Search for the cell housing the specified text and yield its [X, Y] center coordinate. 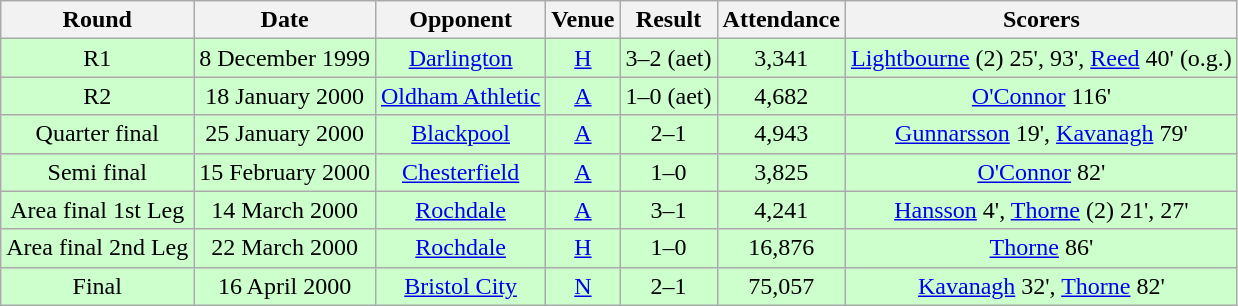
Result [668, 20]
Venue [583, 20]
R2 [98, 96]
Quarter final [98, 134]
3,825 [781, 172]
O'Connor 82' [1041, 172]
Area final 2nd Leg [98, 248]
Final [98, 286]
Kavanagh 32', Thorne 82' [1041, 286]
14 March 2000 [285, 210]
25 January 2000 [285, 134]
1–0 (aet) [668, 96]
Thorne 86' [1041, 248]
Hansson 4', Thorne (2) 21', 27' [1041, 210]
3–1 [668, 210]
18 January 2000 [285, 96]
O'Connor 116' [1041, 96]
Opponent [460, 20]
Round [98, 20]
4,241 [781, 210]
3–2 (aet) [668, 58]
3,341 [781, 58]
75,057 [781, 286]
16,876 [781, 248]
Area final 1st Leg [98, 210]
Chesterfield [460, 172]
Darlington [460, 58]
Attendance [781, 20]
Date [285, 20]
Oldham Athletic [460, 96]
Gunnarsson 19', Kavanagh 79' [1041, 134]
N [583, 286]
Bristol City [460, 286]
Blackpool [460, 134]
R1 [98, 58]
4,943 [781, 134]
16 April 2000 [285, 286]
Scorers [1041, 20]
Lightbourne (2) 25', 93', Reed 40' (o.g.) [1041, 58]
4,682 [781, 96]
22 March 2000 [285, 248]
8 December 1999 [285, 58]
Semi final [98, 172]
15 February 2000 [285, 172]
